Return the [x, y] coordinate for the center point of the cell that contains the specified text.  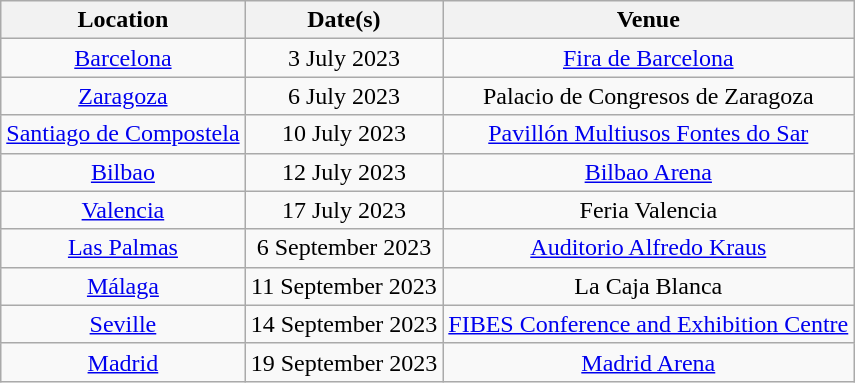
Bilbao [123, 172]
Zaragoza [123, 96]
Madrid Arena [648, 362]
Pavillón Multiusos Fontes do Sar [648, 134]
Las Palmas [123, 248]
Madrid [123, 362]
11 September 2023 [344, 286]
Valencia [123, 210]
Fira de Barcelona [648, 58]
La Caja Blanca [648, 286]
Santiago de Compostela [123, 134]
Málaga [123, 286]
Barcelona [123, 58]
19 September 2023 [344, 362]
12 July 2023 [344, 172]
6 September 2023 [344, 248]
Location [123, 20]
3 July 2023 [344, 58]
Bilbao Arena [648, 172]
Palacio de Congresos de Zaragoza [648, 96]
FIBES Conference and Exhibition Centre [648, 324]
14 September 2023 [344, 324]
Feria Valencia [648, 210]
10 July 2023 [344, 134]
17 July 2023 [344, 210]
Venue [648, 20]
Date(s) [344, 20]
Auditorio Alfredo Kraus [648, 248]
Seville [123, 324]
6 July 2023 [344, 96]
